Capture the cell that displays the provided text and extract its (x, y) central coordinate. 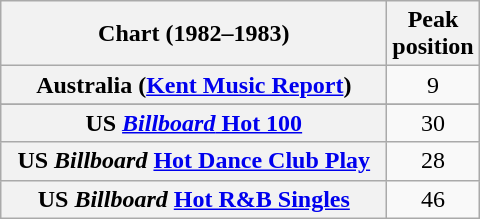
US Billboard Hot R&B Singles (194, 199)
Australia (Kent Music Report) (194, 85)
US Billboard Hot 100 (194, 123)
Chart (1982–1983) (194, 34)
28 (433, 161)
46 (433, 199)
9 (433, 85)
30 (433, 123)
Peakposition (433, 34)
US Billboard Hot Dance Club Play (194, 161)
